Search for the cell housing the specified text and yield its [x, y] center coordinate. 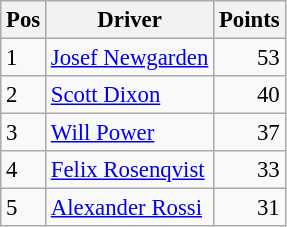
53 [250, 58]
Pos [24, 20]
Felix Rosenqvist [130, 170]
40 [250, 95]
Scott Dixon [130, 95]
Driver [130, 20]
31 [250, 208]
5 [24, 208]
37 [250, 133]
Josef Newgarden [130, 58]
4 [24, 170]
33 [250, 170]
Alexander Rossi [130, 208]
2 [24, 95]
3 [24, 133]
Will Power [130, 133]
1 [24, 58]
Points [250, 20]
